Output the [X, Y] coordinate of the center of the cell containing the given text.  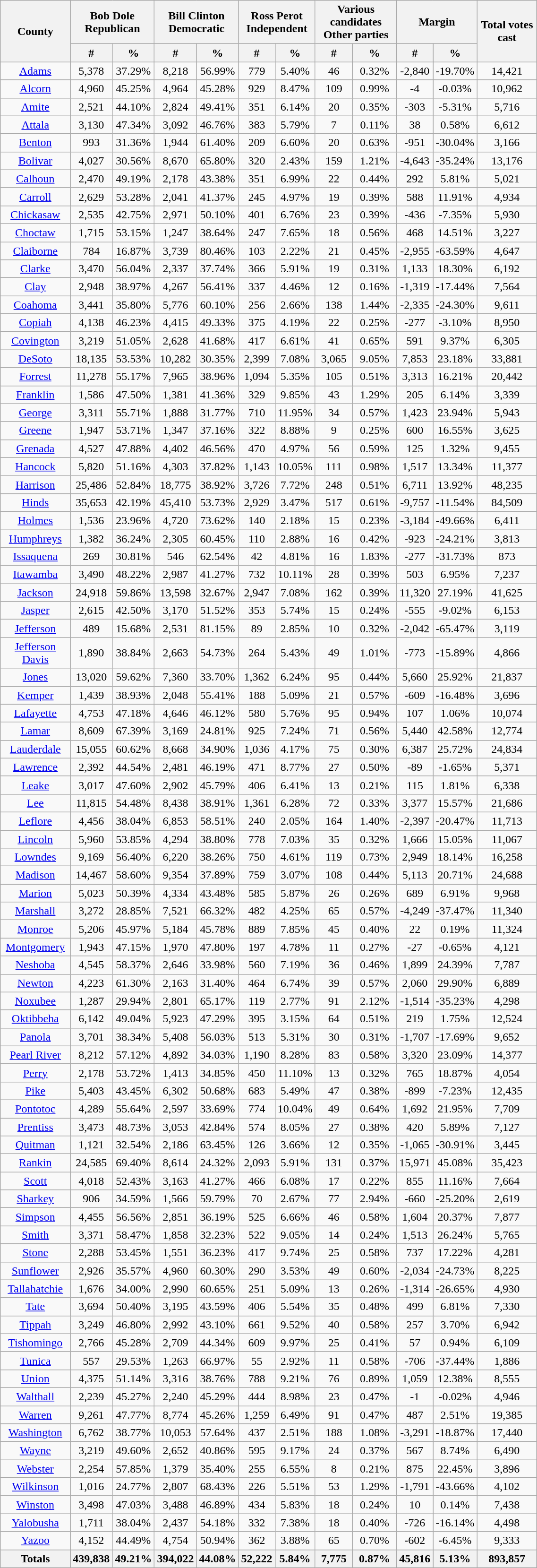
24,688 [507, 875]
482 [257, 911]
-1,791 [415, 1487]
Wayne [35, 1451]
8,670 [176, 161]
609 [257, 1343]
444 [257, 1396]
5,408 [176, 1037]
-27 [415, 947]
0.48% [375, 1307]
Holmes [35, 520]
71 [333, 731]
779 [257, 71]
46.76% [217, 125]
4,930 [507, 1289]
9 [333, 431]
2,992 [176, 1325]
24,918 [92, 593]
0.73% [375, 857]
-436 [415, 215]
5.49% [295, 1091]
Lee [35, 803]
6.41% [295, 785]
12,524 [507, 1019]
3,163 [176, 1181]
59.79% [217, 1199]
38.96% [217, 377]
4,545 [92, 965]
9,169 [92, 857]
Alcorn [35, 89]
47.80% [217, 947]
6,192 [507, 269]
42.58% [455, 731]
240 [257, 821]
Yalobusha [35, 1523]
83 [333, 1055]
44.10% [133, 107]
5.40% [295, 71]
1,133 [415, 269]
23.18% [455, 359]
2,926 [92, 1271]
2,041 [176, 197]
6,109 [507, 1343]
53.53% [133, 359]
3.07% [295, 875]
1,944 [176, 143]
3,625 [507, 431]
51.16% [133, 466]
-65.47% [455, 629]
5.31% [295, 1037]
Covington [35, 341]
62.54% [217, 557]
Forrest [35, 377]
15.57% [455, 803]
765 [415, 1073]
37.74% [217, 269]
375 [257, 323]
893,857 [507, 1559]
1,517 [415, 466]
58.60% [133, 875]
332 [257, 1523]
12,435 [507, 1091]
737 [415, 1253]
Lincoln [35, 839]
-1.65% [455, 767]
52.43% [133, 1181]
4,527 [92, 448]
55.41% [217, 695]
1,711 [92, 1523]
45.27% [133, 1396]
5,660 [415, 677]
38.92% [217, 484]
0.42% [375, 538]
3,169 [176, 731]
Simpson [35, 1217]
53.15% [133, 233]
546 [176, 557]
13.34% [455, 466]
7,853 [415, 359]
290 [257, 1271]
2,949 [415, 857]
Grenada [35, 448]
159 [333, 161]
1,439 [92, 695]
1,094 [257, 377]
-303 [415, 107]
Oktibbeha [35, 1019]
45.25% [133, 89]
2.88% [295, 538]
33.98% [217, 965]
43.48% [217, 893]
1,413 [176, 1073]
-2,042 [415, 629]
247 [257, 233]
-30.04% [455, 143]
51.52% [217, 611]
2,971 [176, 215]
6,612 [507, 125]
46.80% [133, 1325]
46.19% [217, 767]
6.61% [295, 341]
Lauderdale [35, 749]
-726 [415, 1523]
41.68% [217, 341]
0.63% [375, 143]
2,628 [176, 341]
6.28% [295, 803]
8 [333, 1469]
Jasper [35, 611]
10,074 [507, 713]
-609 [415, 695]
5,206 [92, 929]
320 [257, 161]
2,629 [92, 197]
329 [257, 395]
7.24% [295, 731]
5,820 [92, 466]
4.61% [295, 857]
-660 [415, 1199]
1,423 [415, 413]
48.22% [133, 575]
1,551 [176, 1253]
-923 [415, 538]
522 [257, 1235]
36 [333, 965]
6,387 [415, 749]
57 [415, 1343]
3,017 [92, 785]
46.12% [217, 713]
-15.89% [455, 653]
2.22% [295, 251]
7.03% [295, 839]
1,947 [92, 431]
56.03% [217, 1037]
6,153 [507, 611]
9.52% [295, 1325]
4.46% [295, 287]
50.40% [133, 1307]
Winston [35, 1505]
4.25% [295, 911]
15.68% [133, 629]
5.51% [295, 1487]
Hinds [35, 502]
5.74% [295, 611]
38.77% [133, 1433]
337 [257, 287]
7,709 [507, 1109]
47.77% [133, 1414]
499 [415, 1307]
-4,643 [415, 161]
3,313 [415, 377]
Pearl River [35, 1055]
2,990 [176, 1289]
38.76% [217, 1378]
4.19% [295, 323]
31.36% [133, 143]
24.32% [217, 1163]
10.11% [295, 575]
Tunica [35, 1361]
Marion [35, 893]
4,102 [507, 1487]
43 [333, 395]
21,686 [507, 803]
2,535 [92, 215]
6.49% [295, 1414]
2,254 [92, 1469]
5.35% [295, 377]
-16.14% [455, 1523]
140 [257, 520]
9,333 [507, 1541]
55.64% [133, 1109]
1.08% [375, 1433]
1,888 [176, 413]
108 [333, 875]
439,838 [92, 1559]
2,305 [176, 538]
Stone [35, 1253]
29.53% [133, 1361]
8,609 [92, 731]
437 [257, 1433]
28 [333, 575]
109 [333, 89]
-1,314 [415, 1289]
Marshall [35, 911]
Claiborne [35, 251]
6,853 [176, 821]
7 [333, 125]
2,048 [176, 695]
52.84% [133, 484]
Warren [35, 1414]
61.40% [217, 143]
6.66% [295, 1217]
929 [257, 89]
580 [257, 713]
9,261 [92, 1414]
2,481 [176, 767]
-951 [415, 143]
875 [415, 1469]
1,586 [92, 395]
38.80% [217, 839]
513 [257, 1037]
-25.20% [455, 1199]
434 [257, 1505]
-1,065 [415, 1145]
1,362 [257, 677]
5,716 [507, 107]
Copiah [35, 323]
30 [333, 1037]
44.49% [133, 1541]
1.81% [455, 785]
42 [257, 557]
4,892 [176, 1055]
55.71% [133, 413]
Walthall [35, 1396]
Smith [35, 1235]
81.15% [217, 629]
-3,291 [415, 1433]
1,513 [415, 1235]
0.27% [375, 947]
1,858 [176, 1235]
6,411 [507, 520]
-35.24% [455, 161]
14,467 [92, 875]
4,375 [92, 1378]
47.50% [133, 395]
2.77% [295, 1001]
30.35% [217, 359]
47.88% [133, 448]
9,968 [507, 893]
-0.65% [455, 947]
8.28% [295, 1055]
-17.44% [455, 287]
20.71% [455, 875]
24,585 [92, 1163]
8.05% [295, 1127]
-7.23% [455, 1091]
52,222 [257, 1559]
24,834 [507, 749]
366 [257, 269]
2.66% [295, 305]
Greene [35, 431]
Franklin [35, 395]
42.84% [217, 1127]
3,498 [92, 1505]
45,816 [415, 1559]
164 [333, 821]
0.41% [375, 1343]
2,646 [176, 965]
30.81% [133, 557]
25.92% [455, 677]
20.37% [455, 1217]
4,754 [176, 1541]
18.14% [455, 857]
906 [92, 1199]
7,127 [507, 1127]
0.11% [375, 125]
525 [257, 1217]
4,646 [176, 713]
-11.54% [455, 502]
13,020 [92, 677]
3,065 [333, 359]
3,470 [92, 269]
3,227 [507, 233]
35,653 [92, 502]
5,960 [92, 839]
Humphreys [35, 538]
-2,955 [415, 251]
6.81% [455, 1307]
56.41% [217, 287]
Tippah [35, 1325]
3,311 [92, 413]
45.29% [217, 1396]
50.94% [217, 1541]
Bolivar [35, 161]
3,488 [176, 1505]
54.48% [133, 803]
466 [257, 1181]
Clarke [35, 269]
9,455 [507, 448]
29.90% [455, 983]
Sharkey [35, 1199]
42.50% [133, 611]
3,490 [92, 575]
3.70% [455, 1325]
6.76% [295, 215]
10,282 [176, 359]
Bob DoleRepublican [112, 22]
33.69% [217, 1109]
6,942 [507, 1325]
585 [257, 893]
131 [333, 1163]
49.19% [133, 179]
15.05% [455, 839]
1,347 [176, 431]
Tishomingo [35, 1343]
750 [257, 857]
Margin [437, 22]
197 [257, 947]
-4,249 [415, 911]
-899 [415, 1091]
1,263 [176, 1361]
Total votes cast [507, 31]
353 [257, 611]
0.61% [375, 502]
47.34% [133, 125]
8.98% [295, 1396]
66.97% [217, 1361]
-773 [415, 653]
15,055 [92, 749]
42.75% [133, 215]
5,776 [176, 305]
1.32% [455, 448]
-18.87% [455, 1433]
3,694 [92, 1307]
487 [415, 1414]
47.15% [133, 947]
2.94% [375, 1199]
56.99% [217, 71]
4,289 [92, 1109]
20,442 [507, 377]
48.73% [133, 1127]
41.36% [217, 395]
205 [415, 395]
43.38% [217, 179]
35.80% [133, 305]
732 [257, 575]
64 [333, 1019]
1,143 [257, 466]
17 [333, 1181]
38.34% [133, 1037]
7.38% [295, 1523]
35.40% [217, 1469]
Tate [35, 1307]
Various candidatesOther parties [356, 22]
4,415 [176, 323]
60.62% [133, 749]
Lowndes [35, 857]
6,220 [176, 857]
2.12% [375, 1001]
50.10% [217, 215]
4,223 [92, 983]
Jones [35, 677]
24.81% [217, 731]
2,851 [176, 1217]
2,186 [176, 1145]
11.95% [295, 413]
76 [333, 1378]
Washington [35, 1433]
-20.47% [455, 821]
-31.73% [455, 557]
Lafayette [35, 713]
51.14% [133, 1378]
0.19% [455, 929]
Panola [35, 1037]
3,316 [176, 1378]
70 [257, 1199]
1,379 [176, 1469]
48,235 [507, 484]
-26.65% [455, 1289]
1,566 [176, 1199]
47.29% [217, 1019]
7,237 [507, 575]
23.96% [133, 520]
59.62% [133, 677]
4,456 [92, 821]
36.23% [217, 1253]
Jefferson [35, 629]
0.99% [375, 89]
2.67% [295, 1199]
14,377 [507, 1055]
4,294 [176, 839]
4,866 [507, 653]
54.18% [217, 1523]
56.40% [133, 857]
0.89% [375, 1378]
45.97% [133, 929]
3,320 [415, 1055]
41.37% [217, 197]
2,521 [92, 107]
25.72% [455, 749]
18.87% [455, 1073]
3,272 [92, 911]
2,801 [176, 1001]
Neshoba [35, 965]
5.13% [455, 1559]
Bill ClintonDemocratic [196, 22]
38.93% [133, 695]
255 [257, 1469]
248 [333, 484]
11,320 [415, 593]
16,258 [507, 857]
-1,707 [415, 1037]
2.85% [295, 629]
503 [415, 575]
4,027 [92, 161]
45.08% [455, 1163]
53.85% [133, 839]
57.85% [133, 1469]
29.94% [133, 1001]
5,930 [507, 215]
Quitman [35, 1145]
38.64% [217, 233]
15,971 [415, 1163]
2,807 [176, 1487]
49.41% [217, 107]
24.39% [455, 965]
8.88% [295, 431]
7.65% [295, 233]
245 [257, 197]
32.54% [133, 1145]
36.24% [133, 538]
10,962 [507, 89]
Totals [35, 1559]
7,664 [507, 1181]
-37.47% [455, 911]
256 [257, 305]
-4 [415, 89]
4,753 [92, 713]
1,381 [176, 395]
40 [333, 1325]
1,382 [92, 538]
5.81% [455, 179]
2,709 [176, 1343]
-1,319 [415, 287]
Amite [35, 107]
7,787 [507, 965]
-1 [415, 1396]
11,278 [92, 377]
1,059 [415, 1378]
45.26% [217, 1414]
5.83% [295, 1505]
0.45% [375, 251]
53.73% [217, 502]
38 [415, 125]
8,614 [176, 1163]
40.86% [217, 1451]
33,881 [507, 359]
2.18% [295, 520]
53.28% [133, 197]
468 [415, 233]
993 [92, 143]
31.40% [217, 983]
66.32% [217, 911]
47.18% [133, 713]
16.87% [133, 251]
322 [257, 431]
162 [333, 593]
34.59% [133, 1199]
103 [257, 251]
292 [415, 179]
6.55% [295, 1469]
73.62% [217, 520]
3,813 [507, 538]
14,421 [507, 71]
5.87% [295, 893]
35.57% [133, 1271]
37.29% [133, 71]
3,701 [92, 1037]
6.74% [295, 983]
3,166 [507, 143]
2,947 [257, 593]
567 [415, 1451]
38.97% [133, 287]
-2,034 [415, 1271]
4,152 [92, 1541]
34 [333, 413]
56.04% [133, 269]
2,437 [176, 1523]
Scott [35, 1181]
46.56% [217, 448]
61.30% [133, 983]
-706 [415, 1361]
49.21% [133, 1559]
401 [257, 215]
9.74% [295, 1253]
60.30% [217, 1271]
5,371 [507, 767]
38.84% [133, 653]
14.51% [455, 233]
517 [333, 502]
54.73% [217, 653]
-0.02% [455, 1396]
778 [257, 839]
31.77% [217, 413]
784 [92, 251]
2,240 [176, 1396]
5,440 [415, 731]
6,889 [507, 983]
1,259 [257, 1414]
5,403 [92, 1091]
Benton [35, 143]
Monroe [35, 929]
11.91% [455, 197]
2,987 [176, 575]
107 [415, 713]
21,837 [507, 677]
41,625 [507, 593]
59.86% [133, 593]
Lawrence [35, 767]
77 [333, 1199]
32.67% [217, 593]
21.95% [455, 1109]
600 [415, 431]
574 [257, 1127]
26.24% [455, 1235]
-3,184 [415, 520]
689 [415, 893]
-35.23% [455, 1001]
395 [257, 1019]
1,676 [92, 1289]
35,423 [507, 1163]
6,711 [415, 484]
Sunflower [35, 1271]
5.89% [455, 1127]
89 [257, 629]
2,060 [415, 983]
George [35, 413]
8,218 [176, 71]
2,948 [92, 287]
0.46% [375, 965]
Leake [35, 785]
-2,335 [415, 305]
2,399 [257, 359]
Hancock [35, 466]
3.47% [295, 502]
Jefferson Davis [35, 653]
0.98% [375, 466]
591 [415, 341]
6,305 [507, 341]
Carroll [35, 197]
-24.73% [455, 1271]
6,490 [507, 1451]
-43.66% [455, 1487]
18,775 [176, 484]
1,121 [92, 1145]
3,092 [176, 125]
1.01% [375, 653]
394,022 [176, 1559]
7,521 [176, 911]
44.54% [133, 767]
43.45% [133, 1091]
45,410 [176, 502]
11,340 [507, 911]
1,970 [176, 947]
27.19% [455, 593]
11.16% [455, 1181]
46.23% [133, 323]
18,135 [92, 359]
105 [333, 377]
18.30% [455, 269]
470 [257, 448]
16.55% [455, 431]
Noxubee [35, 1001]
788 [257, 1378]
138 [333, 305]
2,663 [176, 653]
17.22% [455, 1253]
69.40% [133, 1163]
3,119 [507, 629]
6,762 [92, 1433]
60.10% [217, 305]
873 [507, 557]
383 [257, 125]
3,249 [92, 1325]
56 [333, 448]
32.23% [217, 1235]
450 [257, 1073]
57.12% [133, 1055]
7,877 [507, 1217]
-24.21% [455, 538]
774 [257, 1109]
Chickasaw [35, 215]
Jackson [35, 593]
60.45% [217, 538]
710 [257, 413]
5,023 [92, 893]
-0.03% [455, 89]
4,946 [507, 1396]
10.05% [295, 466]
6.95% [455, 575]
-2,397 [415, 821]
44.34% [217, 1343]
34.03% [217, 1055]
38.91% [217, 803]
7,775 [333, 1559]
16.21% [455, 377]
80.46% [217, 251]
3,896 [507, 1469]
464 [257, 983]
1,715 [92, 233]
19,385 [507, 1414]
4,498 [507, 1523]
Itawamba [35, 575]
34.90% [217, 749]
2.92% [295, 1361]
Pontotoc [35, 1109]
1,287 [92, 1001]
4,402 [176, 448]
889 [257, 929]
67.39% [133, 731]
53.72% [133, 1073]
63.45% [217, 1145]
1.40% [375, 821]
2,392 [92, 767]
2,597 [176, 1109]
4,303 [176, 466]
9,652 [507, 1037]
7,438 [507, 1505]
219 [415, 1019]
7.85% [295, 929]
4,720 [176, 520]
3,170 [176, 611]
44.08% [217, 1559]
4,054 [507, 1073]
0.23% [375, 520]
11,377 [507, 466]
1,016 [92, 1487]
4,964 [176, 89]
2,093 [257, 1163]
46.89% [217, 1505]
759 [257, 875]
50.68% [217, 1091]
68.43% [217, 1487]
489 [92, 629]
7,330 [507, 1307]
-49.66% [455, 520]
1,190 [257, 1055]
Rankin [35, 1163]
-89 [415, 767]
1.06% [455, 713]
Madison [35, 875]
3,195 [176, 1307]
Prentiss [35, 1127]
1.21% [375, 161]
9.37% [455, 341]
65.80% [217, 161]
Pike [35, 1091]
6,142 [92, 1019]
53.71% [133, 431]
4,647 [507, 251]
39 [333, 983]
257 [415, 1325]
0.33% [375, 803]
84,509 [507, 502]
2,531 [176, 629]
36.19% [217, 1217]
5,021 [507, 179]
125 [415, 448]
-7.35% [455, 215]
2,902 [176, 785]
23.94% [455, 413]
-5.31% [455, 107]
9.21% [295, 1378]
-9,757 [415, 502]
2,766 [92, 1343]
23.09% [455, 1055]
58.51% [217, 821]
6,338 [507, 785]
51.05% [133, 341]
1,536 [92, 520]
26 [333, 893]
0.60% [375, 1271]
58.47% [133, 1235]
683 [257, 1091]
2,615 [92, 611]
-37.44% [455, 1361]
Adams [35, 71]
110 [257, 538]
4.81% [295, 557]
65.17% [217, 1001]
1,604 [415, 1217]
1,036 [257, 749]
55 [257, 1361]
3,726 [257, 484]
DeSoto [35, 359]
362 [257, 1541]
115 [415, 785]
Tallahatchie [35, 1289]
2,652 [176, 1451]
56.56% [133, 1217]
42.19% [133, 502]
-16.48% [455, 695]
8,555 [507, 1378]
6,302 [176, 1091]
55.17% [133, 377]
47.03% [133, 1505]
5.84% [295, 1559]
11,067 [507, 839]
8,774 [176, 1414]
53.45% [133, 1253]
3.53% [295, 1271]
5,113 [415, 875]
Lamar [35, 731]
9,354 [176, 875]
Ross PerotIndependent [277, 22]
9.85% [295, 395]
11,324 [507, 929]
661 [257, 1325]
Perry [35, 1073]
43.59% [217, 1307]
37.89% [217, 875]
47.60% [133, 785]
4,334 [176, 893]
226 [257, 1487]
Montgomery [35, 947]
557 [92, 1361]
5,378 [92, 71]
251 [257, 1289]
11,713 [507, 821]
53 [333, 1487]
28.85% [133, 911]
5,923 [176, 1019]
8.47% [295, 89]
13.92% [455, 484]
5.43% [295, 653]
24 [333, 1451]
75 [333, 749]
41 [333, 341]
2,239 [92, 1396]
Clay [35, 287]
0.22% [375, 1181]
10.04% [295, 1109]
9,611 [507, 305]
-30.91% [455, 1145]
4,934 [507, 197]
560 [257, 965]
5,765 [507, 1235]
4,018 [92, 1181]
-1,514 [415, 1001]
38.26% [217, 857]
8.74% [455, 1451]
7.19% [295, 965]
0.70% [375, 1541]
471 [257, 767]
Choctaw [35, 233]
37.82% [217, 466]
209 [257, 143]
6.60% [295, 143]
2,824 [176, 107]
5.76% [295, 713]
-19.70% [455, 71]
Union [35, 1378]
1,886 [507, 1361]
0.16% [375, 287]
126 [257, 1145]
3.15% [295, 1019]
8,438 [176, 803]
2,288 [92, 1253]
57.64% [217, 1433]
County [35, 31]
7,965 [176, 377]
9.17% [295, 1451]
3,696 [507, 695]
-602 [415, 1541]
11.10% [295, 1073]
45.78% [217, 929]
588 [415, 197]
1,899 [415, 965]
-63.59% [455, 251]
420 [415, 1127]
5.79% [295, 125]
1.44% [375, 305]
-9.02% [455, 611]
33.70% [217, 677]
45 [333, 929]
Leflore [35, 821]
3,130 [92, 125]
5,943 [507, 413]
7,360 [176, 677]
-555 [415, 611]
13,176 [507, 161]
3.88% [295, 1541]
Harrison [35, 484]
10,053 [176, 1433]
3,377 [415, 803]
72 [333, 803]
3,473 [92, 1127]
Newton [35, 983]
4,121 [507, 947]
Issaquena [35, 557]
Webster [35, 1469]
0.59% [375, 448]
8,668 [176, 749]
49.33% [217, 323]
4,281 [507, 1253]
6.99% [295, 179]
2,337 [176, 269]
45.79% [217, 785]
-3.10% [455, 323]
24.77% [133, 1487]
1,890 [92, 653]
3,053 [176, 1127]
8,950 [507, 323]
8,212 [92, 1055]
1.83% [375, 557]
3,445 [507, 1145]
58.37% [133, 965]
12,774 [507, 731]
Kemper [35, 695]
17,440 [507, 1433]
-24.30% [455, 305]
12.38% [455, 1378]
4,267 [176, 287]
264 [257, 653]
7.72% [295, 484]
3,739 [176, 251]
2,929 [257, 502]
13,598 [176, 593]
Wilkinson [35, 1487]
9.97% [295, 1343]
49.60% [133, 1451]
4,138 [92, 323]
595 [257, 1451]
0.65% [375, 341]
Calhoun [35, 179]
0.30% [375, 749]
8.77% [295, 767]
925 [257, 731]
22.45% [455, 1469]
37.16% [217, 431]
1,666 [415, 839]
0.64% [375, 1109]
-17.69% [455, 1037]
6.91% [455, 893]
4,298 [507, 1001]
269 [92, 557]
3.66% [295, 1145]
2.05% [295, 821]
3,441 [92, 305]
30.56% [133, 161]
34.85% [217, 1073]
0.14% [455, 1505]
60.65% [217, 1289]
-6.45% [455, 1541]
14 [333, 1235]
2,163 [176, 983]
Coahoma [35, 305]
1,943 [92, 947]
855 [415, 1181]
11,815 [92, 803]
5,184 [176, 929]
4.17% [295, 749]
7,564 [507, 287]
47 [333, 1091]
8,225 [507, 1271]
2,470 [92, 179]
1.75% [455, 1019]
34.00% [133, 1289]
6.24% [295, 677]
-2,840 [415, 71]
1,692 [415, 1109]
49.04% [133, 1019]
25,486 [92, 484]
111 [333, 466]
Yazoo [35, 1541]
3,371 [92, 1235]
2.43% [295, 161]
3,339 [507, 395]
1,361 [257, 803]
0.50% [375, 767]
Attala [35, 125]
43.10% [217, 1325]
5.54% [295, 1307]
0.87% [375, 1559]
1,247 [176, 233]
6.08% [295, 1181]
4,455 [92, 1217]
50.39% [133, 893]
2,619 [507, 1199]
4.78% [295, 947]
